Pinpoint the cell where the given text exists, returning its (x, y) midpoint coordinate. 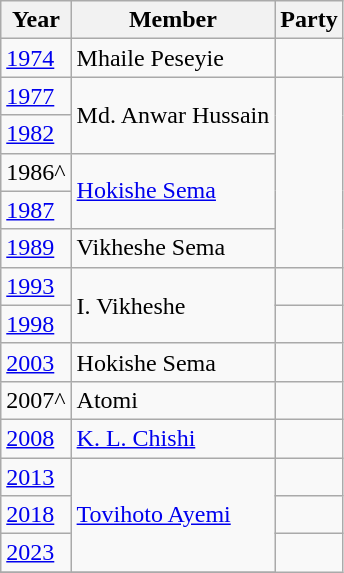
2007^ (36, 400)
1974 (36, 58)
Member (173, 20)
K. L. Chishi (173, 438)
Tovihoto Ayemi (173, 515)
Vikheshe Sema (173, 248)
2003 (36, 362)
Year (36, 20)
2013 (36, 477)
2023 (36, 553)
1989 (36, 248)
2008 (36, 438)
Mhaile Peseyie (173, 58)
Atomi (173, 400)
1987 (36, 210)
1986^ (36, 172)
1982 (36, 134)
1977 (36, 96)
2018 (36, 515)
Party (309, 20)
I. Vikheshe (173, 305)
1993 (36, 286)
Md. Anwar Hussain (173, 115)
1998 (36, 324)
